Find where the given text appears and provide that cell's center as (x, y) coordinate. 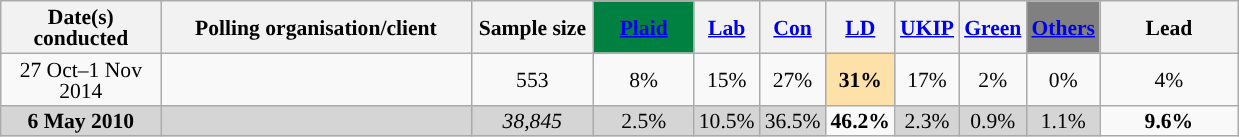
Con (793, 27)
553 (532, 79)
Lead (1169, 27)
8% (644, 79)
Green (992, 27)
2.5% (644, 120)
27 Oct–1 Nov 2014 (81, 79)
46.2% (860, 120)
15% (727, 79)
17% (927, 79)
LD (860, 27)
1.1% (1063, 120)
36.5% (793, 120)
Date(s)conducted (81, 27)
Sample size (532, 27)
10.5% (727, 120)
6 May 2010 (81, 120)
0% (1063, 79)
UKIP (927, 27)
0.9% (992, 120)
Plaid (644, 27)
2.3% (927, 120)
Polling organisation/client (316, 27)
38,845 (532, 120)
27% (793, 79)
2% (992, 79)
31% (860, 79)
4% (1169, 79)
Others (1063, 27)
9.6% (1169, 120)
Lab (727, 27)
